Return [x, y] of the center of cell containing provided text 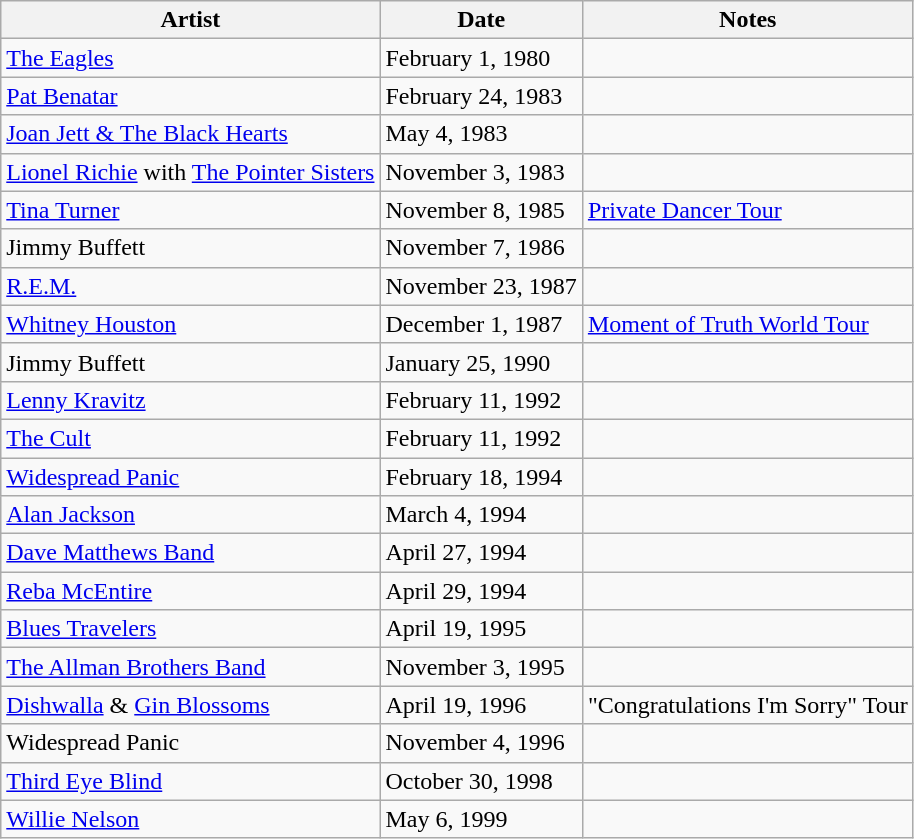
December 1, 1987 [481, 324]
February 1, 1980 [481, 58]
November 8, 1985 [481, 210]
February 24, 1983 [481, 96]
November 4, 1996 [481, 743]
Dave Matthews Band [190, 553]
Tina Turner [190, 210]
Lenny Kravitz [190, 400]
"Congratulations I'm Sorry" Tour [748, 705]
Alan Jackson [190, 515]
April 27, 1994 [481, 553]
Private Dancer Tour [748, 210]
November 23, 1987 [481, 286]
April 19, 1996 [481, 705]
The Cult [190, 438]
November 3, 1983 [481, 172]
Date [481, 20]
Joan Jett & The Black Hearts [190, 134]
November 7, 1986 [481, 248]
Blues Travelers [190, 629]
January 25, 1990 [481, 362]
R.E.M. [190, 286]
November 3, 1995 [481, 667]
May 6, 1999 [481, 819]
Notes [748, 20]
Artist [190, 20]
October 30, 1998 [481, 781]
Third Eye Blind [190, 781]
Moment of Truth World Tour [748, 324]
Willie Nelson [190, 819]
Whitney Houston [190, 324]
Lionel Richie with The Pointer Sisters [190, 172]
March 4, 1994 [481, 515]
Pat Benatar [190, 96]
February 18, 1994 [481, 477]
Dishwalla & Gin Blossoms [190, 705]
May 4, 1983 [481, 134]
April 29, 1994 [481, 591]
The Allman Brothers Band [190, 667]
Reba McEntire [190, 591]
The Eagles [190, 58]
April 19, 1995 [481, 629]
